For the text-containing cell, return its midpoint in (X, Y) coordinate format. 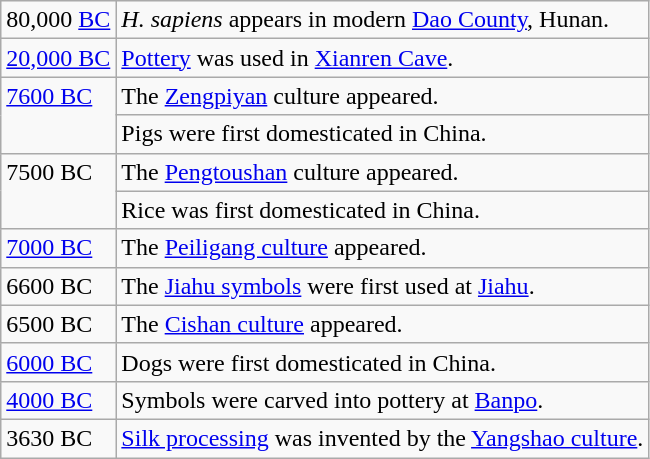
H. sapiens appears in modern Dao County, Hunan. (382, 20)
6600 BC (58, 286)
20,000 BC (58, 58)
The Peiligang culture appeared. (382, 248)
80,000 BC (58, 20)
Dogs were first domesticated in China. (382, 362)
7500 BC (58, 191)
6500 BC (58, 324)
The Jiahu symbols were first used at Jiahu. (382, 286)
6000 BC (58, 362)
The Cishan culture appeared. (382, 324)
3630 BC (58, 438)
The Zengpiyan culture appeared. (382, 96)
4000 BC (58, 400)
7600 BC (58, 115)
Symbols were carved into pottery at Banpo. (382, 400)
Silk processing was invented by the Yangshao culture. (382, 438)
Pottery was used in Xianren Cave. (382, 58)
Rice was first domesticated in China. (382, 210)
The Pengtoushan culture appeared. (382, 172)
Pigs were first domesticated in China. (382, 134)
7000 BC (58, 248)
